Capture the cell that displays the provided text and extract its (x, y) central coordinate. 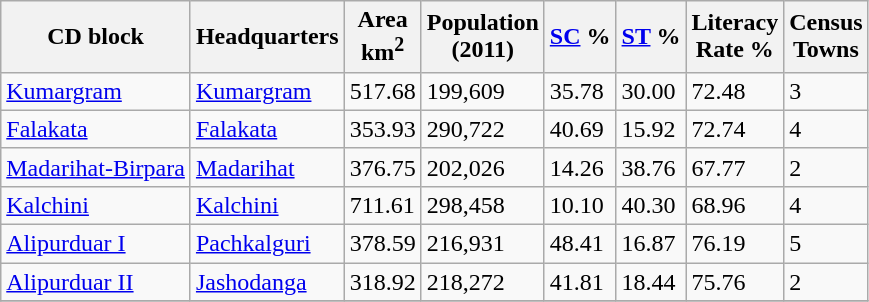
378.59 (382, 244)
216,931 (482, 244)
76.19 (735, 244)
16.87 (651, 244)
Madarihat-Birpara (96, 167)
Literacy Rate % (735, 37)
72.74 (735, 129)
Jashodanga (267, 282)
18.44 (651, 282)
376.75 (382, 167)
SC % (580, 37)
CD block (96, 37)
318.92 (382, 282)
38.76 (651, 167)
CensusTowns (826, 37)
40.30 (651, 205)
10.10 (580, 205)
Pachkalguri (267, 244)
15.92 (651, 129)
14.26 (580, 167)
67.77 (735, 167)
Areakm2 (382, 37)
41.81 (580, 282)
68.96 (735, 205)
75.76 (735, 282)
30.00 (651, 91)
290,722 (482, 129)
Population(2011) (482, 37)
35.78 (580, 91)
711.61 (382, 205)
Madarihat (267, 167)
298,458 (482, 205)
3 (826, 91)
517.68 (382, 91)
218,272 (482, 282)
48.41 (580, 244)
Alipurduar II (96, 282)
199,609 (482, 91)
5 (826, 244)
Alipurduar I (96, 244)
40.69 (580, 129)
353.93 (382, 129)
Headquarters (267, 37)
72.48 (735, 91)
ST % (651, 37)
202,026 (482, 167)
